Search for the cell housing the specified text and yield its [X, Y] center coordinate. 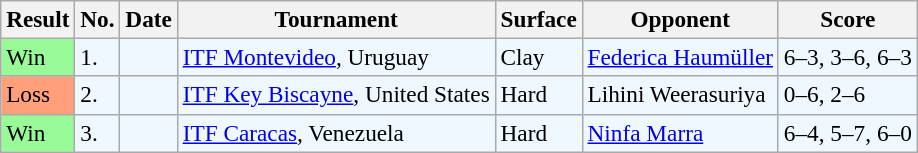
ITF Key Biscayne, United States [336, 95]
Federica Haumüller [680, 57]
No. [98, 19]
6–3, 3–6, 6–3 [848, 57]
6–4, 5–7, 6–0 [848, 133]
0–6, 2–6 [848, 95]
1. [98, 57]
ITF Montevideo, Uruguay [336, 57]
2. [98, 95]
ITF Caracas, Venezuela [336, 133]
Score [848, 19]
Tournament [336, 19]
Opponent [680, 19]
Clay [538, 57]
Loss [38, 95]
Ninfa Marra [680, 133]
Result [38, 19]
Date [148, 19]
Lihini Weerasuriya [680, 95]
3. [98, 133]
Surface [538, 19]
